Return the [X, Y] coordinate for the center point of the cell that contains the specified text.  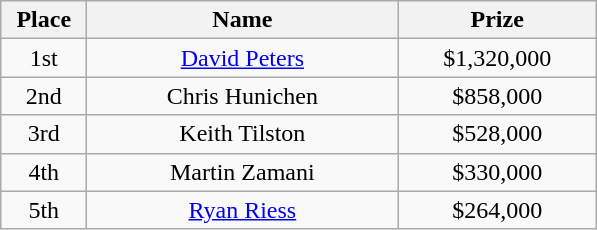
$1,320,000 [498, 58]
David Peters [242, 58]
Keith Tilston [242, 134]
$330,000 [498, 172]
$528,000 [498, 134]
Name [242, 20]
$858,000 [498, 96]
1st [44, 58]
Place [44, 20]
$264,000 [498, 210]
Prize [498, 20]
2nd [44, 96]
3rd [44, 134]
Martin Zamani [242, 172]
Chris Hunichen [242, 96]
4th [44, 172]
5th [44, 210]
Ryan Riess [242, 210]
